Identify which cell holds the provided text, then report its [x, y] central coordinate. 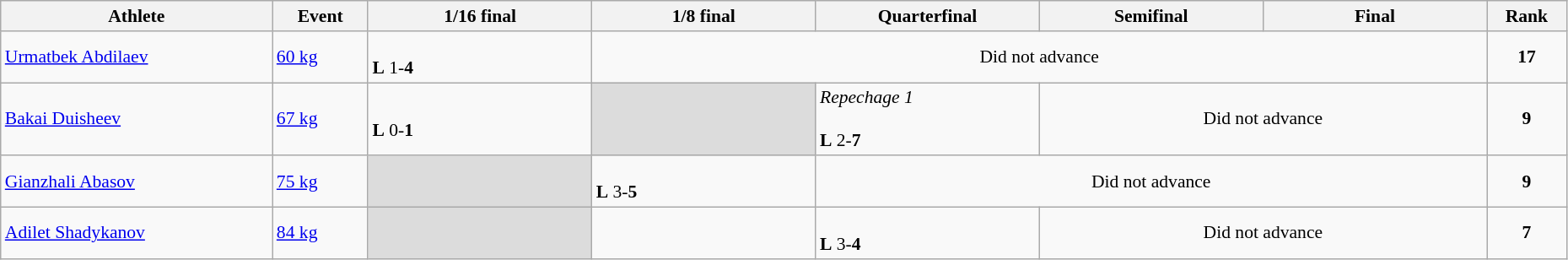
Semifinal [1150, 16]
Athlete [137, 16]
17 [1527, 57]
Bakai Duisheev [137, 120]
Gianzhali Abasov [137, 182]
1/16 final [479, 16]
Quarterfinal [928, 16]
1/8 final [703, 16]
Event [321, 16]
L 1-4 [479, 57]
L 0-1 [479, 120]
67 kg [321, 120]
Final [1375, 16]
Urmatbek Abdilaev [137, 57]
Repechage 1L 2-7 [928, 120]
7 [1527, 233]
Rank [1527, 16]
60 kg [321, 57]
L 3-4 [928, 233]
Adilet Shadykanov [137, 233]
75 kg [321, 182]
L 3-5 [703, 182]
84 kg [321, 233]
